Return the (X, Y) coordinate for the center point of the cell that contains the specified text.  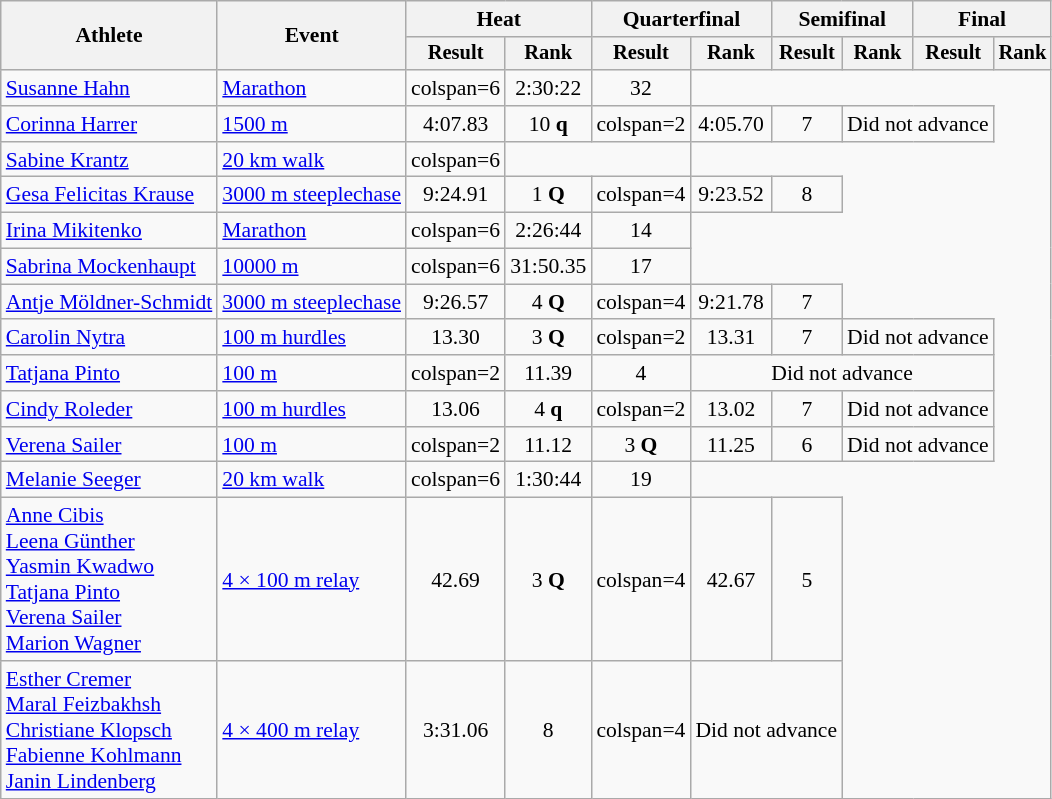
Susanne Hahn (110, 88)
Carolin Nytra (110, 338)
13.06 (456, 409)
9:24.91 (456, 195)
1:30:44 (548, 480)
Irina Mikitenko (110, 231)
11.25 (730, 445)
Anne CibisLeena GüntherYasmin KwadwoTatjana PintoVerena SailerMarion Wagner (110, 580)
19 (640, 480)
1500 m (312, 124)
13.30 (456, 338)
13.31 (730, 338)
4 (640, 373)
Cindy Roleder (110, 409)
10 q (548, 124)
Tatjana Pinto (110, 373)
4 q (548, 409)
Athlete (110, 36)
Final (982, 19)
4 Q (548, 302)
6 (807, 445)
Sabrina Mockenhaupt (110, 267)
Sabine Krantz (110, 160)
11.12 (548, 445)
42.69 (456, 580)
Esther CremerMaral FeizbakhshChristiane KlopschFabienne KohlmannJanin Lindenberg (110, 730)
17 (640, 267)
14 (640, 231)
13.02 (730, 409)
4:05.70 (730, 124)
4 × 400 m relay (312, 730)
9:23.52 (730, 195)
31:50.35 (548, 267)
11.39 (548, 373)
Verena Sailer (110, 445)
1 Q (548, 195)
4:07.83 (456, 124)
Corinna Harrer (110, 124)
32 (640, 88)
Melanie Seeger (110, 480)
5 (807, 580)
Event (312, 36)
Gesa Felicitas Krause (110, 195)
3:31.06 (456, 730)
Heat (498, 19)
10000 m (312, 267)
9:21.78 (730, 302)
2:30:22 (548, 88)
Semifinal (842, 19)
Antje Möldner-Schmidt (110, 302)
4 × 100 m relay (312, 580)
2:26:44 (548, 231)
Quarterfinal (681, 19)
42.67 (730, 580)
9:26.57 (456, 302)
